Provide the (x, y) coordinate of the cell's center where the given text is located.  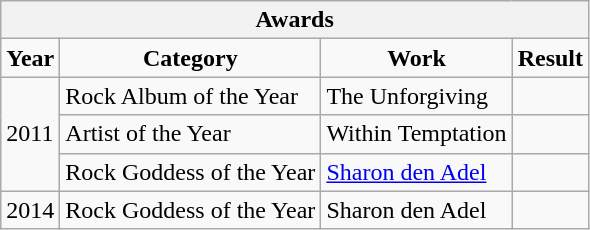
Within Temptation (416, 134)
2014 (30, 210)
Category (190, 58)
Rock Album of the Year (190, 96)
Year (30, 58)
Artist of the Year (190, 134)
Awards (295, 20)
The Unforgiving (416, 96)
2011 (30, 134)
Result (550, 58)
Work (416, 58)
